Return [X, Y] of the center of cell containing provided text 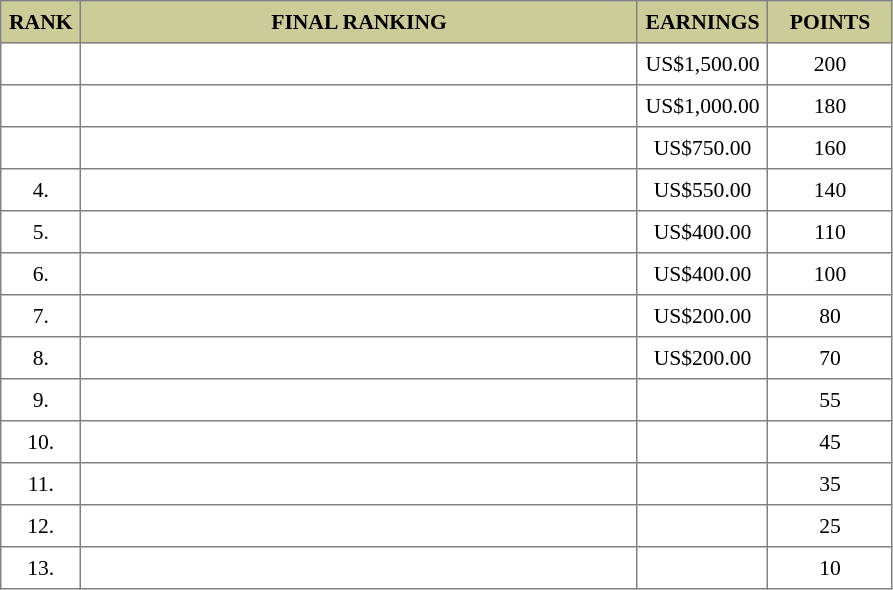
55 [830, 400]
10 [830, 568]
110 [830, 232]
8. [41, 358]
140 [830, 190]
US$550.00 [702, 190]
160 [830, 148]
US$750.00 [702, 148]
70 [830, 358]
180 [830, 106]
EARNINGS [702, 22]
45 [830, 442]
35 [830, 484]
FINAL RANKING [359, 22]
13. [41, 568]
7. [41, 316]
6. [41, 274]
US$1,500.00 [702, 64]
9. [41, 400]
4. [41, 190]
100 [830, 274]
11. [41, 484]
25 [830, 526]
10. [41, 442]
12. [41, 526]
80 [830, 316]
5. [41, 232]
US$1,000.00 [702, 106]
POINTS [830, 22]
200 [830, 64]
RANK [41, 22]
